Provide the [X, Y] coordinate of the cell's center where the given text is located.  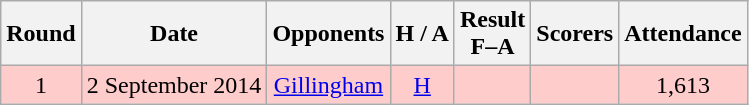
Gillingham [328, 85]
Scorers [575, 34]
ResultF–A [492, 34]
1,613 [683, 85]
Date [174, 34]
1 [41, 85]
Opponents [328, 34]
H / A [422, 34]
Attendance [683, 34]
H [422, 85]
Round [41, 34]
2 September 2014 [174, 85]
